Scan for the cell matching the given text and deliver its [X, Y] coordinate at center. 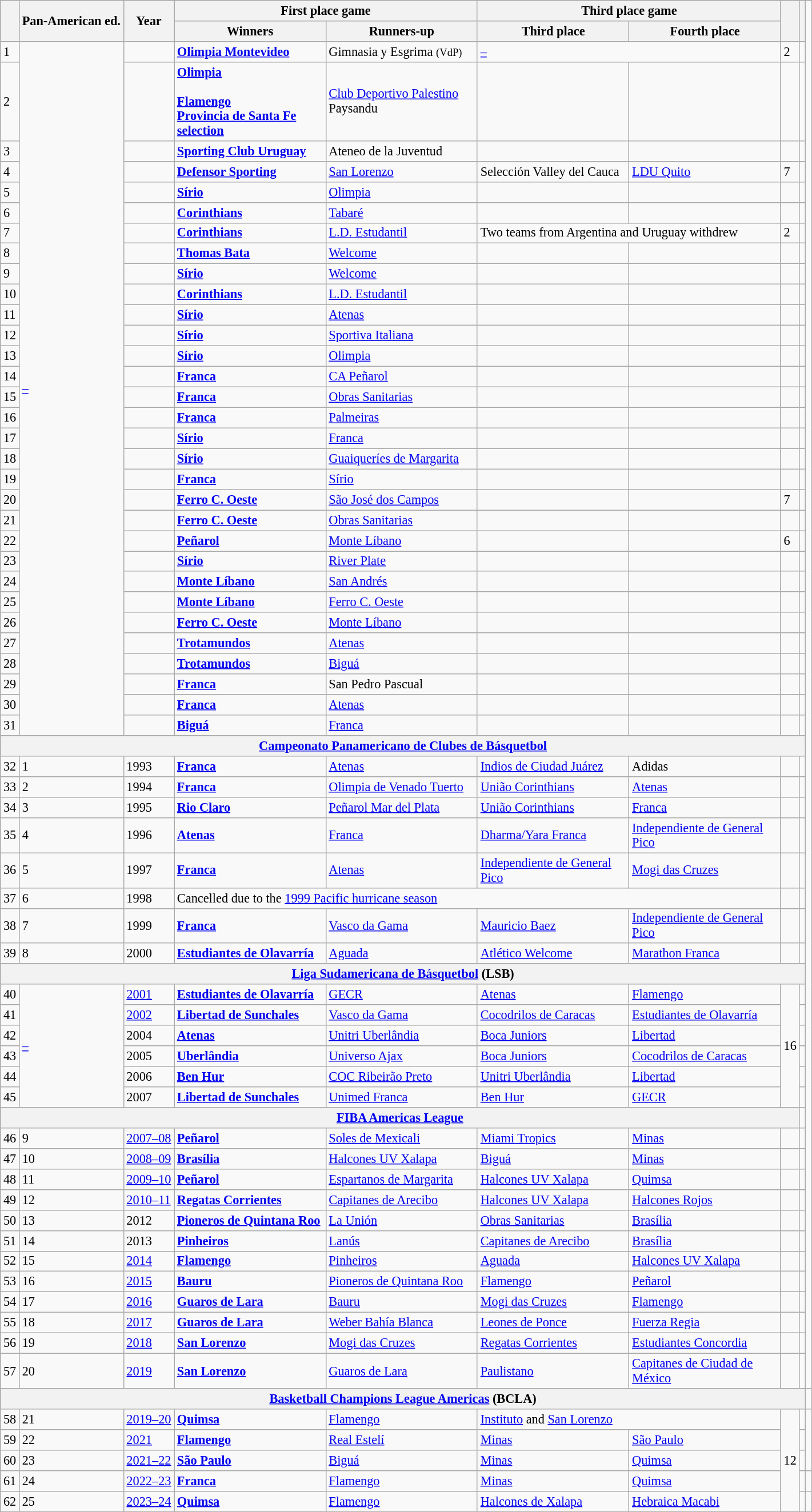
1998 [149, 898]
59 [10, 1440]
Two teams from Argentina and Uruguay withdrew [629, 233]
Halcones de Xalapa [553, 1501]
Instituto and San Lorenzo [629, 1419]
Palmeiras [401, 418]
COC Ribeirão Preto [401, 1077]
36 [10, 871]
Adidas [705, 766]
57 [10, 1371]
28 [10, 664]
30 [10, 705]
Universo Ajax [401, 1056]
2007 [149, 1097]
2000 [149, 953]
2007–08 [149, 1138]
61 [10, 1481]
San Pedro Pascual [401, 684]
Dharma/Yara Franca [553, 835]
2021–22 [149, 1461]
52 [10, 1261]
Year [149, 21]
2019–20 [149, 1419]
33 [10, 787]
Miami Tropics [553, 1138]
2002 [149, 1015]
Real Estelí [401, 1440]
Gimnasia y Esgrima (VdP) [401, 51]
44 [10, 1077]
Pan-American ed. [71, 21]
Cancelled due to the 1999 Pacific hurricane season [478, 898]
2009–10 [149, 1179]
26 [10, 623]
Uberlândia [250, 1056]
Liga Sudamericana de Básquetbol (LSB) [403, 974]
River Plate [401, 561]
2012 [149, 1220]
38 [10, 925]
São José dos Campos [401, 500]
2005 [149, 1056]
1996 [149, 835]
Peñarol Mar del Plata [401, 807]
1994 [149, 787]
2014 [149, 1261]
2001 [149, 994]
FIBA Americas League [400, 1118]
Espartanos de Margarita [401, 1179]
1993 [149, 766]
41 [10, 1015]
40 [10, 994]
Unimed Franca [401, 1097]
2010–11 [149, 1200]
2023–24 [149, 1501]
Olimpia Flamengo Provincia de Santa Fe selection [250, 101]
Sportiva Italiana [401, 335]
32 [10, 766]
2022–23 [149, 1481]
34 [10, 807]
Runners-up [401, 31]
37 [10, 898]
46 [10, 1138]
2019 [149, 1371]
Hebraica Macabi [705, 1501]
Tabaré [401, 212]
62 [10, 1501]
Club Deportivo Palestino Paysandu [401, 101]
2016 [149, 1302]
27 [10, 643]
Soles de Mexicali [401, 1138]
Lanús [401, 1241]
Third place game [629, 11]
56 [10, 1343]
1995 [149, 807]
47 [10, 1158]
San Andrés [401, 581]
Indios de Ciudad Juárez [553, 766]
45 [10, 1097]
Estudiantes Concordia [705, 1343]
39 [10, 953]
Third place [553, 31]
43 [10, 1056]
Marathon Franca [705, 953]
Ateneo de la Juventud [401, 151]
49 [10, 1200]
Paulistano [553, 1371]
Leones de Ponce [553, 1323]
Mauricio Baez [553, 925]
Halcones Rojos [705, 1200]
48 [10, 1179]
42 [10, 1036]
La Unión [401, 1220]
LDU Quito [705, 171]
29 [10, 684]
2017 [149, 1323]
2015 [149, 1282]
2018 [149, 1343]
Fuerza Regia [705, 1323]
31 [10, 725]
Atlético Welcome [553, 953]
Capitanes de Ciudad de México [705, 1371]
2021 [149, 1440]
58 [10, 1419]
51 [10, 1241]
Basketball Champions League Americas (BCLA) [403, 1399]
Winners [250, 31]
Fourth place [705, 31]
Weber Bahía Blanca [401, 1323]
1999 [149, 925]
Olimpia de Venado Tuerto [401, 787]
54 [10, 1302]
Rio Claro [250, 807]
2008–09 [149, 1158]
1997 [149, 871]
Olimpia Montevideo [250, 51]
Defensor Sporting [250, 171]
35 [10, 835]
55 [10, 1323]
Selección Valley del Cauca [553, 171]
CA Peñarol [401, 376]
First place game [326, 11]
Guaiqueríes de Margarita [401, 459]
2013 [149, 1241]
Sporting Club Uruguay [250, 151]
2004 [149, 1036]
50 [10, 1220]
Thomas Bata [250, 254]
Campeonato Panamericano de Clubes de Básquetbol [403, 746]
60 [10, 1461]
2006 [149, 1077]
53 [10, 1282]
